Identify which cell holds the provided text, then report its [X, Y] central coordinate. 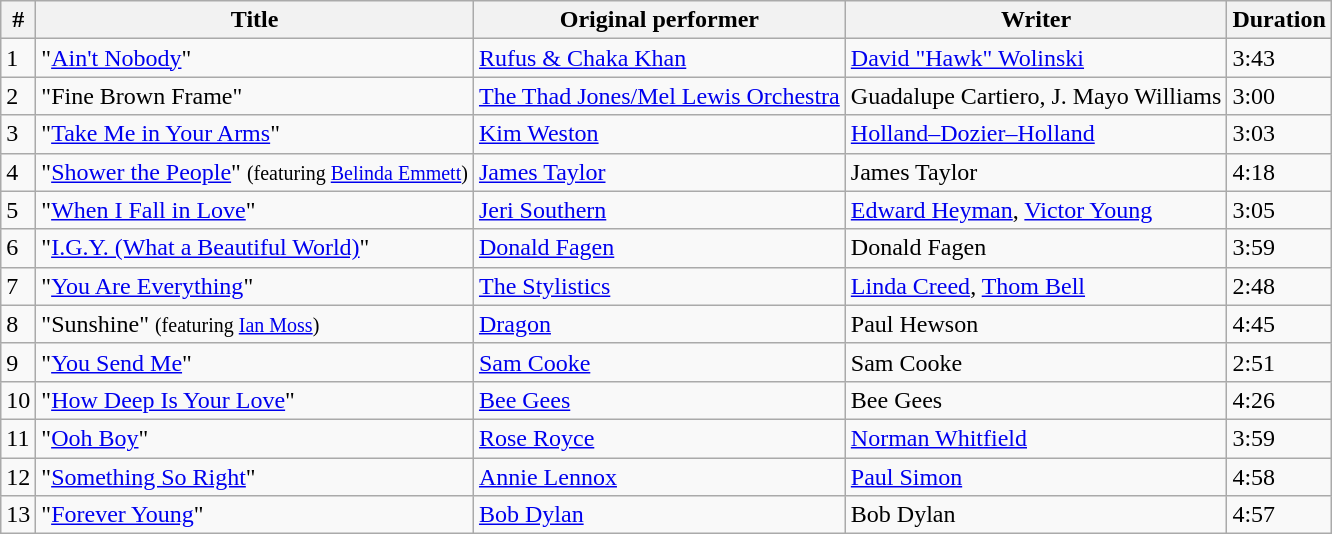
Holland–Dozier–Holland [1036, 134]
7 [18, 286]
"You Send Me" [255, 362]
"How Deep Is Your Love" [255, 400]
3:43 [1279, 58]
4 [18, 172]
"Fine Brown Frame" [255, 96]
4:18 [1279, 172]
Annie Lennox [659, 477]
3 [18, 134]
4:45 [1279, 324]
"Something So Right" [255, 477]
Rufus & Chaka Khan [659, 58]
"You Are Everything" [255, 286]
2:51 [1279, 362]
David "Hawk" Wolinski [1036, 58]
3:00 [1279, 96]
Linda Creed, Thom Bell [1036, 286]
11 [18, 438]
"Take Me in Your Arms" [255, 134]
"When I Fall in Love" [255, 210]
Dragon [659, 324]
6 [18, 248]
5 [18, 210]
12 [18, 477]
Rose Royce [659, 438]
Paul Hewson [1036, 324]
"Forever Young" [255, 515]
Norman Whitfield [1036, 438]
3:03 [1279, 134]
4:58 [1279, 477]
Duration [1279, 20]
"Ooh Boy" [255, 438]
Jeri Southern [659, 210]
3:05 [1279, 210]
Kim Weston [659, 134]
The Thad Jones/Mel Lewis Orchestra [659, 96]
Original performer [659, 20]
4:57 [1279, 515]
Writer [1036, 20]
2:48 [1279, 286]
10 [18, 400]
2 [18, 96]
1 [18, 58]
8 [18, 324]
"I.G.Y. (What a Beautiful World)" [255, 248]
9 [18, 362]
Title [255, 20]
"Sunshine" (featuring Ian Moss) [255, 324]
"Ain't Nobody" [255, 58]
Edward Heyman, Victor Young [1036, 210]
Guadalupe Cartiero, J. Mayo Williams [1036, 96]
"Shower the People" (featuring Belinda Emmett) [255, 172]
13 [18, 515]
The Stylistics [659, 286]
Paul Simon [1036, 477]
4:26 [1279, 400]
# [18, 20]
